From the cell containing the given text, extract its center point as (x, y) coordinate. 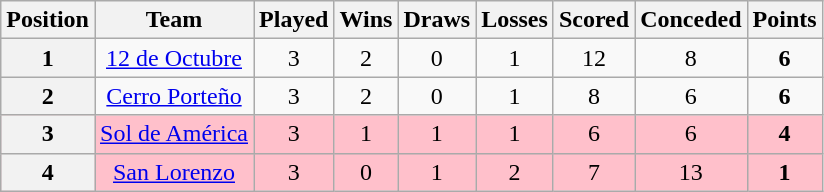
Losses (515, 20)
Draws (437, 20)
Played (294, 20)
13 (691, 172)
12 (594, 58)
Scored (594, 20)
Position (48, 20)
Team (174, 20)
San Lorenzo (174, 172)
12 de Octubre (174, 58)
Points (784, 20)
Conceded (691, 20)
Wins (366, 20)
7 (594, 172)
Cerro Porteño (174, 96)
Sol de América (174, 134)
